For the text-containing cell, return its midpoint in (x, y) coordinate format. 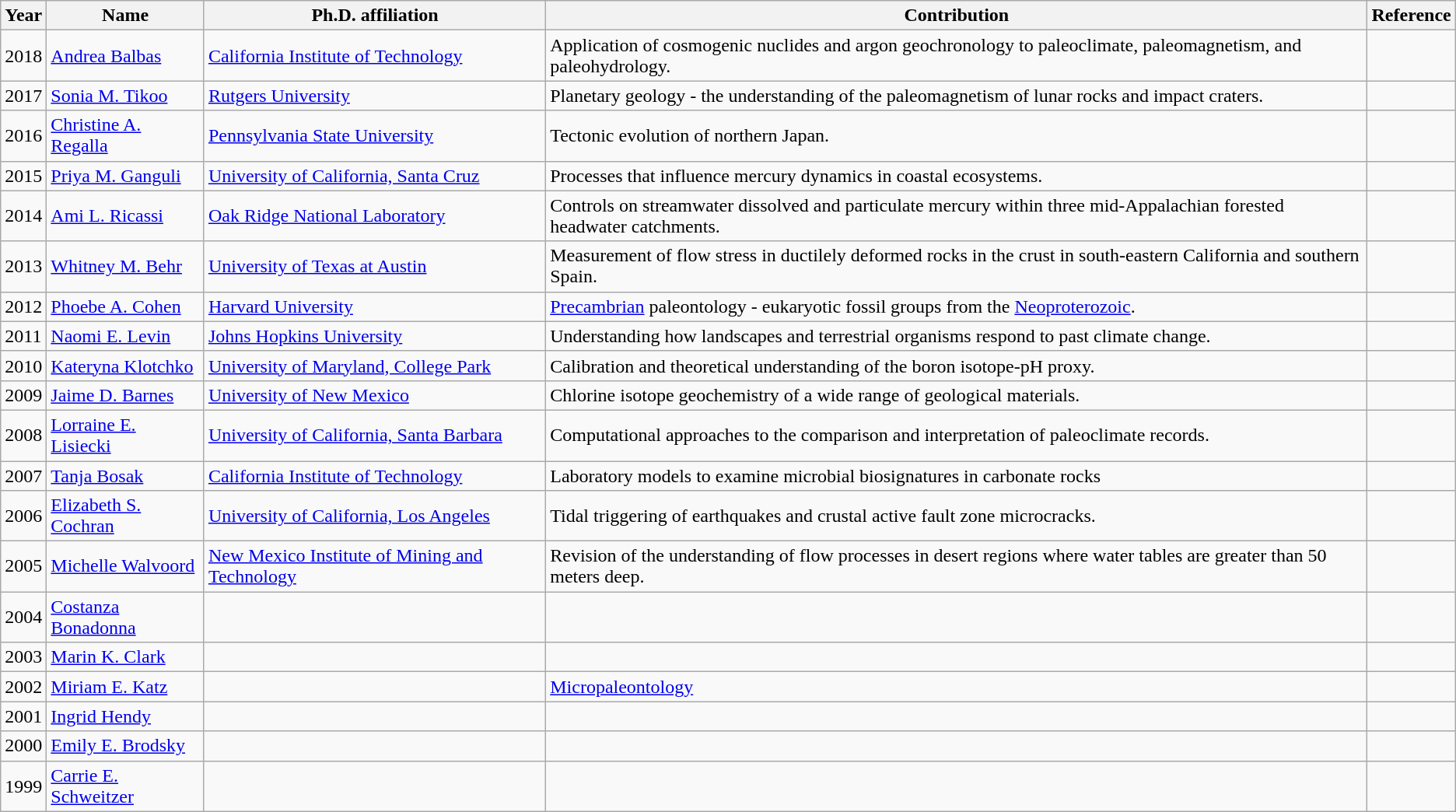
University of California, Los Angeles (375, 516)
2005 (23, 566)
Reference (1411, 16)
2018 (23, 56)
2000 (23, 746)
Whitney M. Behr (126, 266)
2011 (23, 336)
2017 (23, 96)
1999 (23, 786)
University of California, Santa Cruz (375, 176)
Understanding how landscapes and terrestrial organisms respond to past climate change. (957, 336)
Contribution (957, 16)
Priya M. Ganguli (126, 176)
2012 (23, 306)
2016 (23, 135)
Year (23, 16)
Ami L. Ricassi (126, 216)
Tectonic evolution of northern Japan. (957, 135)
2009 (23, 395)
Controls on streamwater dissolved and particulate mercury within three mid-Appalachian forested headwater catchments. (957, 216)
Elizabeth S. Cochran (126, 516)
Carrie E. Schweitzer (126, 786)
Planetary geology - the understanding of the paleomagnetism of lunar rocks and impact craters. (957, 96)
Pennsylvania State University (375, 135)
2003 (23, 657)
Calibration and theoretical understanding of the boron isotope-pH proxy. (957, 366)
2006 (23, 516)
University of Texas at Austin (375, 266)
2004 (23, 618)
Emily E. Brodsky (126, 746)
Rutgers University (375, 96)
Miriam E. Katz (126, 687)
Christine A. Regalla (126, 135)
2015 (23, 176)
2013 (23, 266)
Ph.D. affiliation (375, 16)
Tanja Bosak (126, 475)
2010 (23, 366)
Measurement of flow stress in ductilely deformed rocks in the crust in south-eastern California and southern Spain. (957, 266)
University of New Mexico (375, 395)
Precambrian paleontology - eukaryotic fossil groups from the Neoproterozoic. (957, 306)
Name (126, 16)
Revision of the understanding of flow processes in desert regions where water tables are greater than 50 meters deep. (957, 566)
Michelle Walvoord (126, 566)
Harvard University (375, 306)
New Mexico Institute of Mining and Technology (375, 566)
Computational approaches to the comparison and interpretation of paleoclimate records. (957, 436)
Sonia M. Tikoo (126, 96)
2008 (23, 436)
University of California, Santa Barbara (375, 436)
Marin K. Clark (126, 657)
Andrea Balbas (126, 56)
Processes that influence mercury dynamics in coastal ecosystems. (957, 176)
Phoebe A. Cohen (126, 306)
Johns Hopkins University (375, 336)
Tidal triggering of earthquakes and crustal active fault zone microcracks. (957, 516)
Costanza Bonadonna (126, 618)
2014 (23, 216)
Ingrid Hendy (126, 716)
2001 (23, 716)
2002 (23, 687)
Laboratory models to examine microbial biosignatures in carbonate rocks (957, 475)
Jaime D. Barnes (126, 395)
Naomi E. Levin (126, 336)
Application of cosmogenic nuclides and argon geochronology to paleoclimate, paleomagnetism, and paleohydrology. (957, 56)
University of Maryland, College Park (375, 366)
2007 (23, 475)
Micropaleontology (957, 687)
Chlorine isotope geochemistry of a wide range of geological materials. (957, 395)
Oak Ridge National Laboratory (375, 216)
Kateryna Klotchko (126, 366)
Lorraine E. Lisiecki (126, 436)
